Detect which cell encompasses the target text, then output its [x, y] center coordinate. 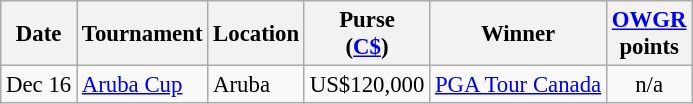
PGA Tour Canada [518, 85]
n/a [650, 85]
US$120,000 [366, 85]
Aruba [256, 85]
Date [39, 34]
Aruba Cup [142, 85]
Location [256, 34]
Dec 16 [39, 85]
OWGRpoints [650, 34]
Purse(C$) [366, 34]
Winner [518, 34]
Tournament [142, 34]
